Identify which cell holds the provided text, then report its [x, y] central coordinate. 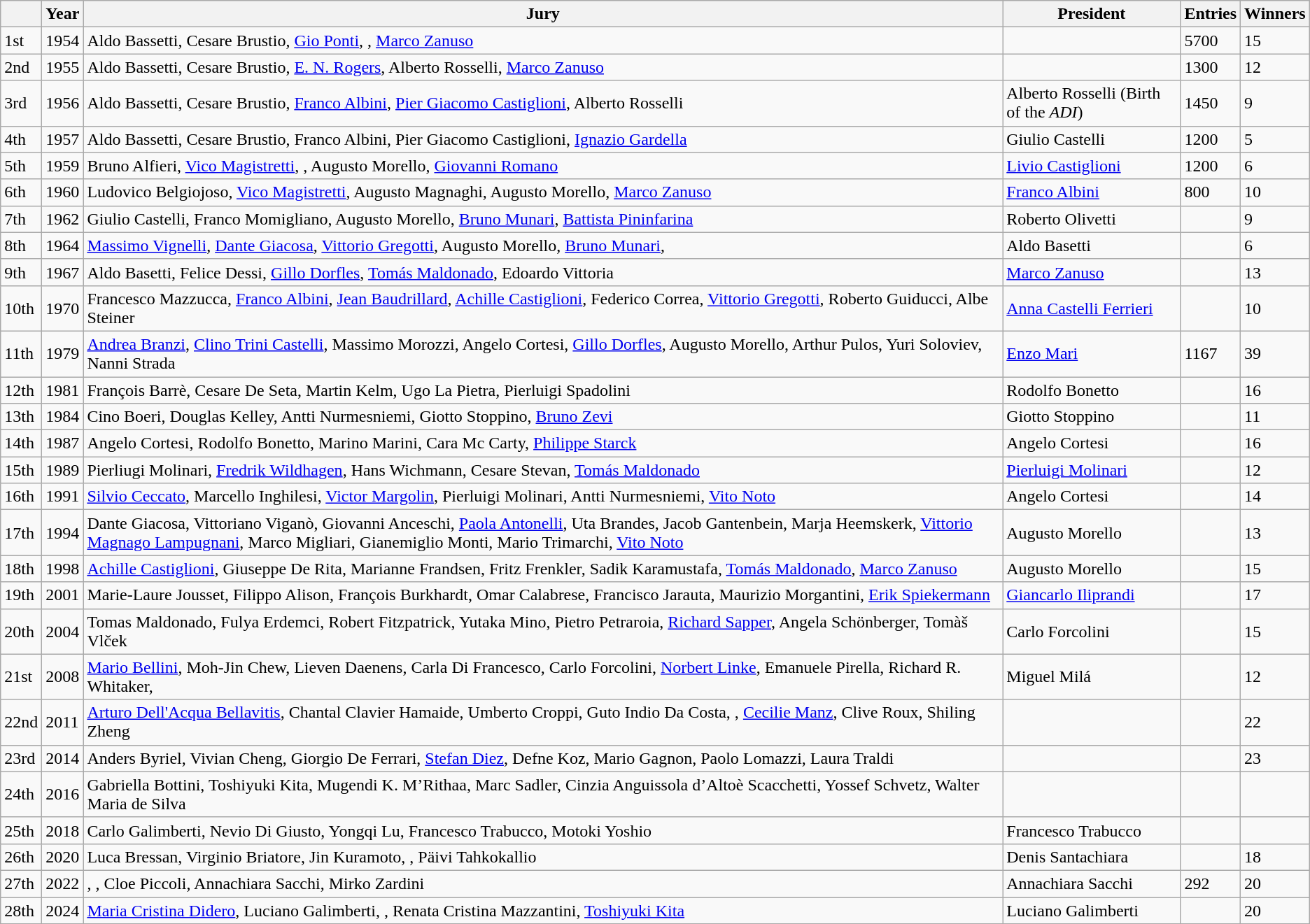
Franco Albini [1092, 192]
7th [21, 219]
18 [1275, 857]
Silvio Ceccato, Marcello Inghilesi, Victor Margolin, Pierluigi Molinari, Antti Nurmesniemi, Vito Noto [543, 497]
Alberto Rosselli (Birth of the ADI) [1092, 104]
Pierliugi Molinari, Fredrik Wildhagen, Hans Wichmann, Cesare Stevan, Tomás Maldonado [543, 470]
15th [21, 470]
1960 [63, 192]
Angelo Cortesi, Rodolfo Bonetto, Marino Marini, Cara Mc Carty, Philippe Starck [543, 443]
François Barrè, Cesare De Seta, Martin Kelm, Ugo La Pietra, Pierluigi Spadolini [543, 390]
4th [21, 139]
Arturo Dell'Acqua Bellavitis, Chantal Clavier Hamaide, Umberto Croppi, Guto Indio Da Costa, , Cecilie Manz, Clive Roux, Shiling Zheng [543, 722]
Francesco Trabucco [1092, 830]
Gabriella Bottini, Toshiyuki Kita, Mugendi K. M’Rithaa, Marc Sadler, Cinzia Anguissola d’Altoè Scacchetti, Yossef Schvetz, Walter Maria de Silva [543, 795]
Jury [543, 14]
2018 [63, 830]
23rd [21, 758]
25th [21, 830]
1962 [63, 219]
2016 [63, 795]
Giulio Castelli [1092, 139]
2001 [63, 595]
292 [1211, 883]
1967 [63, 272]
1991 [63, 497]
22nd [21, 722]
Marco Zanuso [1092, 272]
Entries [1211, 14]
6th [21, 192]
12th [21, 390]
Luca Bressan, Virginio Briatore, Jin Kuramoto, , Päivi Tahkokallio [543, 857]
26th [21, 857]
1959 [63, 166]
14th [21, 443]
Andrea Branzi, Clino Trini Castelli, Massimo Morozzi, Angelo Cortesi, Gillo Dorfles, Augusto Morello, Arthur Pulos, Yuri Soloviev, Nanni Strada [543, 354]
20th [21, 631]
Anders Byriel, Vivian Cheng, Giorgio De Ferrari, Stefan Diez, Defne Koz, Mario Gagnon, Paolo Lomazzi, Laura Traldi [543, 758]
Giulio Castelli, Franco Momigliano, Augusto Morello, Bruno Munari, Battista Pininfarina [543, 219]
Massimo Vignelli, Dante Giacosa, Vittorio Gregotti, Augusto Morello, Bruno Munari, [543, 246]
Carlo Forcolini [1092, 631]
11th [21, 354]
Luciano Galimberti [1092, 910]
1450 [1211, 104]
Aldo Bassetti, Cesare Brustio, E. N. Rogers, Alberto Rosselli, Marco Zanuso [543, 67]
Giancarlo Iliprandi [1092, 595]
1956 [63, 104]
1987 [63, 443]
Denis Santachiara [1092, 857]
800 [1211, 192]
23 [1275, 758]
1994 [63, 533]
Maria Cristina Didero, Luciano Galimberti, , Renata Cristina Mazzantini, Toshiyuki Kita [543, 910]
2008 [63, 677]
Aldo Basetti [1092, 246]
9th [21, 272]
18th [21, 569]
1300 [1211, 67]
Rodolfo Bonetto [1092, 390]
19th [21, 595]
, , Cloe Piccoli, Annachiara Sacchi, Mirko Zardini [543, 883]
1979 [63, 354]
5th [21, 166]
3rd [21, 104]
10th [21, 308]
17th [21, 533]
2020 [63, 857]
Cino Boeri, Douglas Kelley, Antti Nurmesniemi, Giotto Stoppino, Bruno Zevi [543, 417]
14 [1275, 497]
1955 [63, 67]
Achille Castiglioni, Giuseppe De Rita, Marianne Frandsen, Fritz Frenkler, Sadik Karamustafa, Tomás Maldonado, Marco Zanuso [543, 569]
17 [1275, 595]
Anna Castelli Ferrieri [1092, 308]
2014 [63, 758]
1954 [63, 41]
2024 [63, 910]
Carlo Galimberti, Nevio Di Giusto, Yongqi Lu, Francesco Trabucco, Motoki Yoshio [543, 830]
1957 [63, 139]
Miguel Milá [1092, 677]
Pierluigi Molinari [1092, 470]
Aldo Bassetti, Cesare Brustio, Franco Albini, Pier Giacomo Castiglioni, Alberto Rosselli [543, 104]
1984 [63, 417]
Enzo Mari [1092, 354]
1964 [63, 246]
1167 [1211, 354]
1989 [63, 470]
21st [21, 677]
11 [1275, 417]
24th [21, 795]
1998 [63, 569]
Roberto Olivetti [1092, 219]
2nd [21, 67]
Annachiara Sacchi [1092, 883]
Giotto Stoppino [1092, 417]
Marie-Laure Jousset, Filippo Alison, François Burkhardt, Omar Calabrese, Francisco Jarauta, Maurizio Morgantini, Erik Spiekermann [543, 595]
27th [21, 883]
Aldo Bassetti, Cesare Brustio, Gio Ponti, , Marco Zanuso [543, 41]
Bruno Alfieri, Vico Magistretti, , Augusto Morello, Giovanni Romano [543, 166]
16th [21, 497]
Mario Bellini, Moh-Jin Chew, Lieven Daenens, Carla Di Francesco, Carlo Forcolini, Norbert Linke, Emanuele Pirella, Richard R. Whitaker, [543, 677]
Aldo Bassetti, Cesare Brustio, Franco Albini, Pier Giacomo Castiglioni, Ignazio Gardella [543, 139]
8th [21, 246]
2011 [63, 722]
13th [21, 417]
1st [21, 41]
Francesco Mazzucca, Franco Albini, Jean Baudrillard, Achille Castiglioni, Federico Correa, Vittorio Gregotti, Roberto Guiducci, Albe Steiner [543, 308]
5 [1275, 139]
39 [1275, 354]
Tomas Maldonado, Fulya Erdemci, Robert Fitzpatrick, Yutaka Mino, Pietro Petraroia, Richard Sapper, Angela Schönberger, Tomàš Vlček [543, 631]
President [1092, 14]
Winners [1275, 14]
Ludovico Belgiojoso, Vico Magistretti, Augusto Magnaghi, Augusto Morello, Marco Zanuso [543, 192]
1970 [63, 308]
2004 [63, 631]
1981 [63, 390]
28th [21, 910]
5700 [1211, 41]
2022 [63, 883]
Aldo Basetti, Felice Dessi, Gillo Dorfles, Tomás Maldonado, Edoardo Vittoria [543, 272]
Livio Castiglioni [1092, 166]
22 [1275, 722]
Year [63, 14]
